Scan for the cell matching the given text and deliver its [X, Y] coordinate at center. 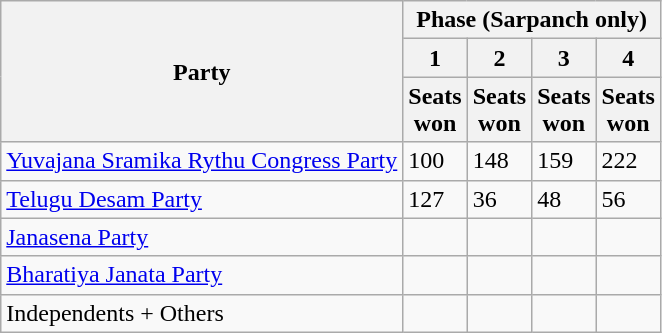
Party [202, 72]
Yuvajana Sramika Rythu Congress Party [202, 161]
2 [499, 58]
Telugu Desam Party [202, 199]
100 [435, 161]
4 [628, 58]
3 [564, 58]
Independents + Others [202, 313]
Bharatiya Janata Party [202, 275]
36 [499, 199]
127 [435, 199]
159 [564, 161]
1 [435, 58]
Janasena Party [202, 237]
56 [628, 199]
148 [499, 161]
222 [628, 161]
48 [564, 199]
Phase (Sarpanch only) [532, 20]
